Extract the (x, y) coordinate from the center of the cell holding the provided text.  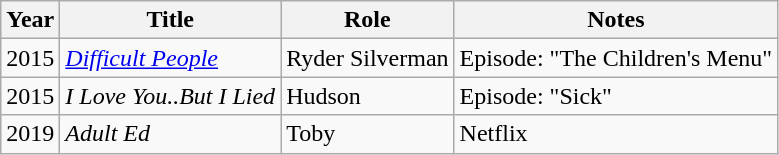
Hudson (368, 96)
2019 (30, 134)
Netflix (616, 134)
Toby (368, 134)
Episode: "Sick" (616, 96)
Difficult People (170, 58)
Notes (616, 20)
Year (30, 20)
Role (368, 20)
Adult Ed (170, 134)
Title (170, 20)
Ryder Silverman (368, 58)
I Love You..But I Lied (170, 96)
Episode: "The Children's Menu" (616, 58)
